Locate the cell with the specified text and output its [X, Y] center coordinate. 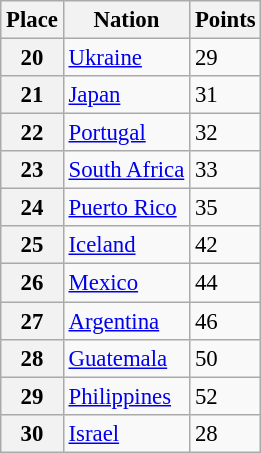
Place [32, 20]
24 [32, 208]
Ukraine [126, 58]
27 [32, 321]
Portugal [126, 133]
Philippines [126, 396]
52 [226, 396]
32 [226, 133]
35 [226, 208]
30 [32, 433]
Nation [126, 20]
Israel [126, 433]
31 [226, 95]
Argentina [126, 321]
21 [32, 95]
20 [32, 58]
Points [226, 20]
42 [226, 245]
South Africa [126, 170]
Mexico [126, 283]
25 [32, 245]
46 [226, 321]
26 [32, 283]
23 [32, 170]
50 [226, 358]
44 [226, 283]
Guatemala [126, 358]
Iceland [126, 245]
Puerto Rico [126, 208]
Japan [126, 95]
22 [32, 133]
33 [226, 170]
